Find where the given text appears and provide that cell's center as [x, y] coordinate. 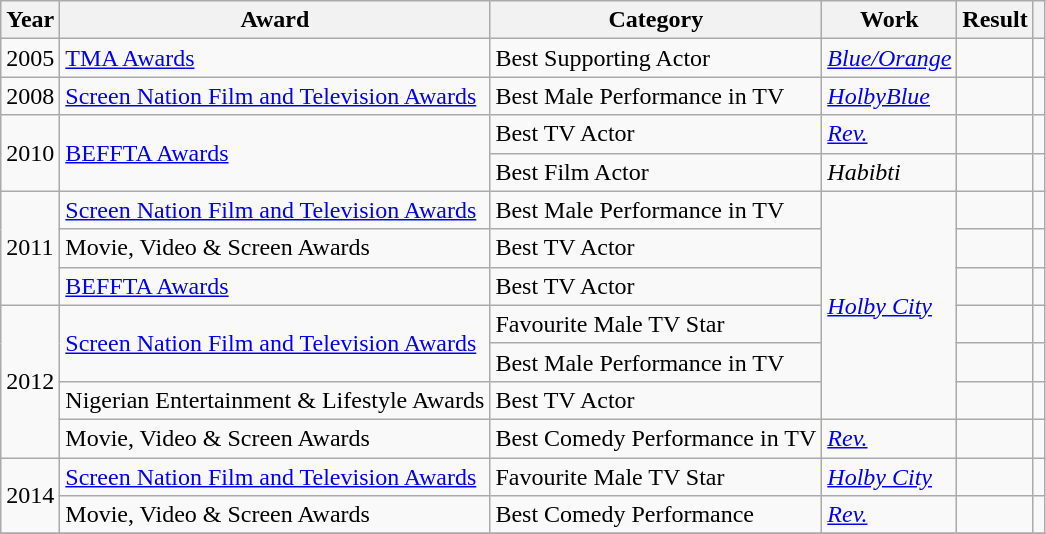
Habibti [890, 172]
Best Comedy Performance [656, 515]
Best Comedy Performance in TV [656, 438]
TMA Awards [275, 58]
Year [30, 20]
Work [890, 20]
Best Supporting Actor [656, 58]
Category [656, 20]
2012 [30, 381]
2014 [30, 496]
2005 [30, 58]
2008 [30, 96]
Result [995, 20]
2010 [30, 153]
Nigerian Entertainment & Lifestyle Awards [275, 400]
Award [275, 20]
Best Film Actor [656, 172]
HolbyBlue [890, 96]
2011 [30, 248]
Blue/Orange [890, 58]
